From the cell containing the given text, extract its center point as (x, y) coordinate. 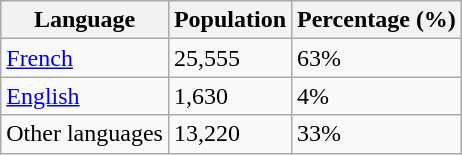
Language (85, 20)
French (85, 58)
33% (377, 134)
4% (377, 96)
Percentage (%) (377, 20)
1,630 (230, 96)
Population (230, 20)
63% (377, 58)
25,555 (230, 58)
Other languages (85, 134)
English (85, 96)
13,220 (230, 134)
